From the cell containing the given text, extract its center point as [X, Y] coordinate. 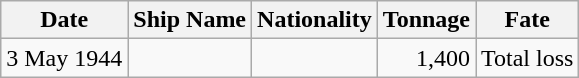
Total loss [528, 58]
3 May 1944 [64, 58]
1,400 [426, 58]
Ship Name [190, 20]
Date [64, 20]
Fate [528, 20]
Tonnage [426, 20]
Nationality [315, 20]
